Identify which cell holds the provided text, then report its (X, Y) central coordinate. 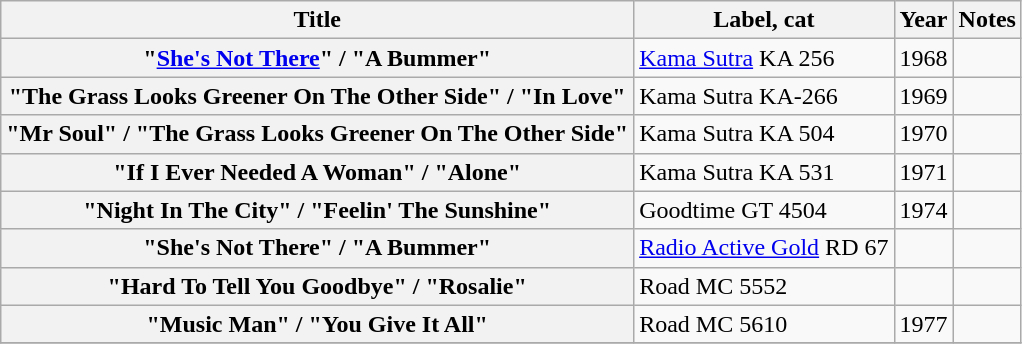
"Hard To Tell You Goodbye" / "Rosalie" (318, 286)
Radio Active Gold RD 67 (764, 248)
"The Grass Looks Greener On The Other Side" / "In Love" (318, 96)
"Night In The City" / "Feelin' The Sunshine" (318, 210)
1971 (924, 172)
Title (318, 20)
"If I Ever Needed A Woman" / "Alone" (318, 172)
1974 (924, 210)
Year (924, 20)
Kama Sutra KA 531 (764, 172)
1970 (924, 134)
Notes (987, 20)
"Music Man" / "You Give It All" (318, 324)
Kama Sutra KA-266 (764, 96)
Road MC 5610 (764, 324)
Goodtime GT 4504 (764, 210)
1969 (924, 96)
Road MC 5552 (764, 286)
Label, cat (764, 20)
"Mr Soul" / "The Grass Looks Greener On The Other Side" (318, 134)
Kama Sutra KA 504 (764, 134)
Kama Sutra KA 256 (764, 58)
1977 (924, 324)
1968 (924, 58)
